Determine the [X, Y] coordinate at the center of the cell enclosing the given text.  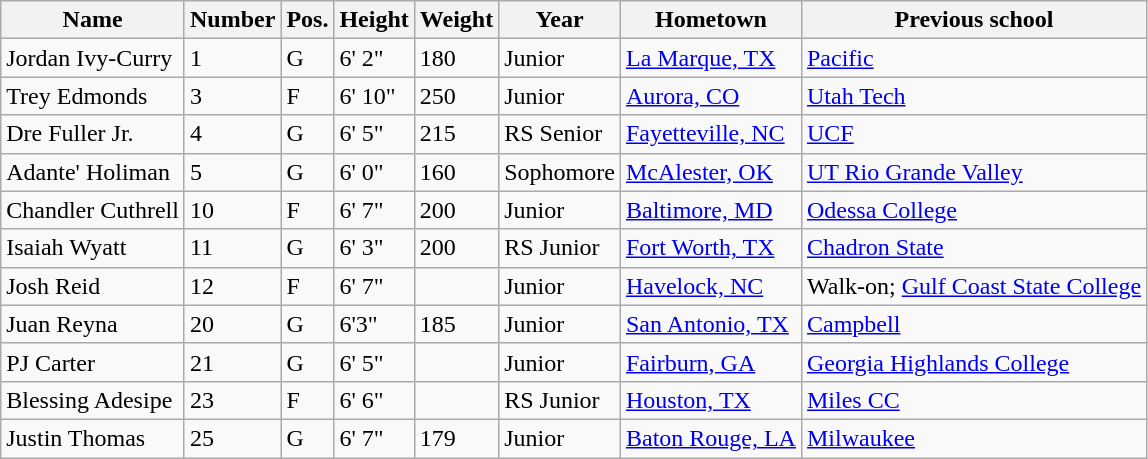
Name [93, 20]
Baltimore, MD [710, 210]
Pacific [974, 58]
Havelock, NC [710, 286]
Miles CC [974, 400]
185 [456, 324]
Juan Reyna [93, 324]
6' 6" [374, 400]
Chandler Cuthrell [93, 210]
Utah Tech [974, 96]
McAlester, OK [710, 172]
25 [232, 438]
179 [456, 438]
Isaiah Wyatt [93, 248]
20 [232, 324]
Chadron State [974, 248]
Campbell [974, 324]
Height [374, 20]
10 [232, 210]
6' 0" [374, 172]
Baton Rouge, LA [710, 438]
Fayetteville, NC [710, 134]
Fort Worth, TX [710, 248]
Odessa College [974, 210]
RS Senior [560, 134]
5 [232, 172]
6' 10" [374, 96]
Dre Fuller Jr. [93, 134]
Year [560, 20]
250 [456, 96]
Aurora, CO [710, 96]
21 [232, 362]
Pos. [308, 20]
Weight [456, 20]
215 [456, 134]
160 [456, 172]
Blessing Adesipe [93, 400]
23 [232, 400]
180 [456, 58]
Previous school [974, 20]
Houston, TX [710, 400]
Milwaukee [974, 438]
Number [232, 20]
UT Rio Grande Valley [974, 172]
La Marque, TX [710, 58]
Walk-on; Gulf Coast State College [974, 286]
San Antonio, TX [710, 324]
Sophomore [560, 172]
1 [232, 58]
Josh Reid [93, 286]
6' 2" [374, 58]
Trey Edmonds [93, 96]
4 [232, 134]
UCF [974, 134]
PJ Carter [93, 362]
12 [232, 286]
Jordan Ivy-Curry [93, 58]
Adante' Holiman [93, 172]
Justin Thomas [93, 438]
3 [232, 96]
6' 3" [374, 248]
6'3" [374, 324]
Georgia Highlands College [974, 362]
11 [232, 248]
Hometown [710, 20]
Fairburn, GA [710, 362]
